Scan for the cell matching the given text and deliver its (X, Y) coordinate at center. 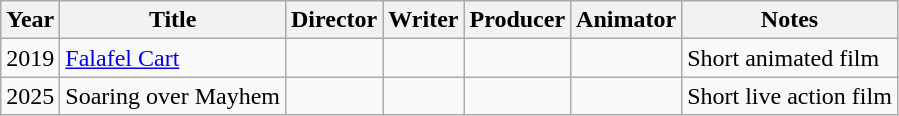
Falafel Cart (173, 58)
Short animated film (790, 58)
Writer (424, 20)
Notes (790, 20)
Animator (626, 20)
Year (30, 20)
Producer (518, 20)
Director (334, 20)
2025 (30, 96)
Short live action film (790, 96)
2019 (30, 58)
Title (173, 20)
Soaring over Mayhem (173, 96)
